Identify which cell holds the provided text, then report its [x, y] central coordinate. 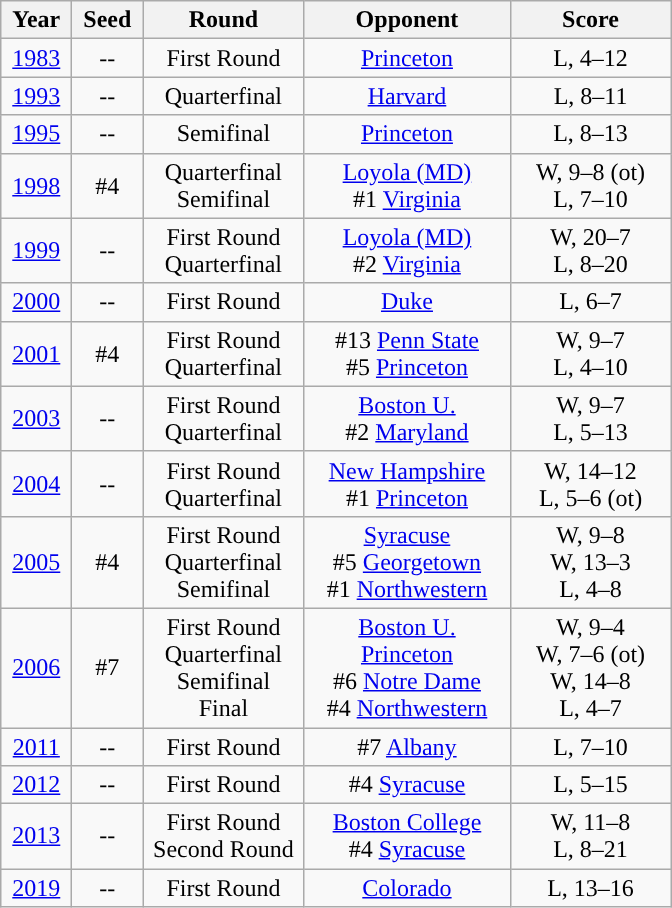
1995 [36, 134]
#7 Albany [407, 747]
L, 4–12 [590, 58]
Duke [407, 302]
2005 [36, 562]
L, 8–13 [590, 134]
Syracuse#5 Georgetown#1 Northwestern [407, 562]
Boston U.#2 Maryland [407, 418]
Loyola (MD)#1 Virginia [407, 186]
1983 [36, 58]
Year [36, 20]
W, 9–8 (ot)L, 7–10 [590, 186]
Boston College#4 Syracuse [407, 836]
#4 Syracuse [407, 785]
#13 Penn State#5 Princeton [407, 354]
L, 5–15 [590, 785]
1993 [36, 96]
2001 [36, 354]
2012 [36, 785]
#7 [108, 668]
2013 [36, 836]
Quarterfinal [224, 96]
New Hampshire#1 Princeton [407, 484]
2004 [36, 484]
First RoundQuarterfinalSemifinalFinal [224, 668]
W, 9–7L, 5–13 [590, 418]
Harvard [407, 96]
1999 [36, 250]
Opponent [407, 20]
Seed [108, 20]
W, 20–7L, 8–20 [590, 250]
QuarterfinalSemifinal [224, 186]
L, 8–11 [590, 96]
W, 9–4W, 7–6 (ot)W, 14–8L, 4–7 [590, 668]
Colorado [407, 888]
First RoundQuarterfinalSemifinal [224, 562]
2011 [36, 747]
W, 9–8W, 13–3L, 4–8 [590, 562]
L, 13–16 [590, 888]
2000 [36, 302]
1998 [36, 186]
L, 7–10 [590, 747]
2019 [36, 888]
First RoundSecond Round [224, 836]
Score [590, 20]
W, 14–12L, 5–6 (ot) [590, 484]
Loyola (MD)#2 Virginia [407, 250]
2003 [36, 418]
2006 [36, 668]
L, 6–7 [590, 302]
Semifinal [224, 134]
W, 11–8L, 8–21 [590, 836]
Round [224, 20]
W, 9–7L, 4–10 [590, 354]
Boston U.Princeton#6 Notre Dame#4 Northwestern [407, 668]
